Scan for the cell matching the given text and deliver its [x, y] coordinate at center. 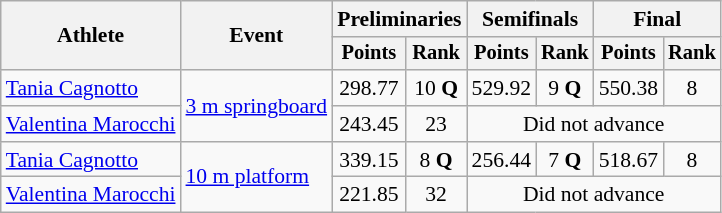
256.44 [502, 160]
518.67 [628, 160]
10 Q [436, 88]
298.77 [369, 88]
243.45 [369, 124]
7 Q [565, 160]
Final [658, 19]
Preliminaries [399, 19]
3 m springboard [257, 106]
339.15 [369, 160]
8 Q [436, 160]
Semifinals [530, 19]
10 m platform [257, 178]
550.38 [628, 88]
9 Q [565, 88]
32 [436, 195]
Event [257, 36]
Athlete [91, 36]
529.92 [502, 88]
23 [436, 124]
221.85 [369, 195]
